Pinpoint the cell where the given text exists, returning its (x, y) midpoint coordinate. 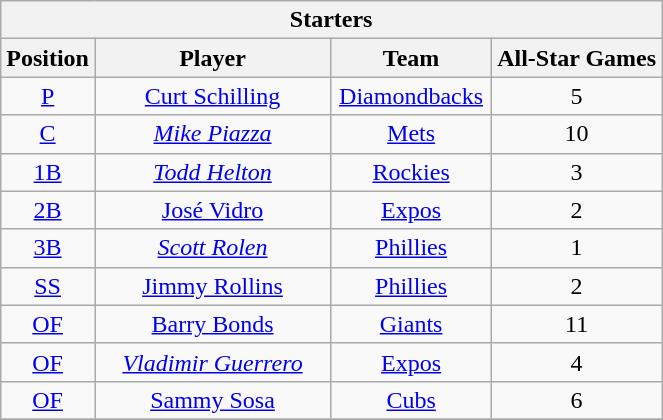
Mike Piazza (212, 134)
Sammy Sosa (212, 400)
2B (48, 210)
Cubs (412, 400)
Player (212, 58)
11 (577, 324)
5 (577, 96)
6 (577, 400)
Todd Helton (212, 172)
1 (577, 248)
All-Star Games (577, 58)
1B (48, 172)
Scott Rolen (212, 248)
Vladimir Guerrero (212, 362)
Jimmy Rollins (212, 286)
P (48, 96)
Starters (332, 20)
José Vidro (212, 210)
10 (577, 134)
Team (412, 58)
3B (48, 248)
Giants (412, 324)
Barry Bonds (212, 324)
Position (48, 58)
3 (577, 172)
Curt Schilling (212, 96)
C (48, 134)
Rockies (412, 172)
SS (48, 286)
Diamondbacks (412, 96)
Mets (412, 134)
4 (577, 362)
